Provide the (X, Y) coordinate of the cell's center where the given text is located.  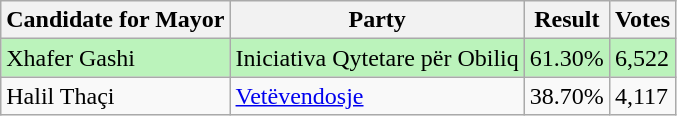
Candidate for Mayor (116, 20)
38.70% (566, 96)
61.30% (566, 58)
Result (566, 20)
4,117 (642, 96)
Votes (642, 20)
Vetëvendosje (377, 96)
Party (377, 20)
Halil Thaçi (116, 96)
6,522 (642, 58)
Iniciativa Qytetare për Obiliq (377, 58)
Xhafer Gashi (116, 58)
